From the cell containing the given text, extract its center point as [x, y] coordinate. 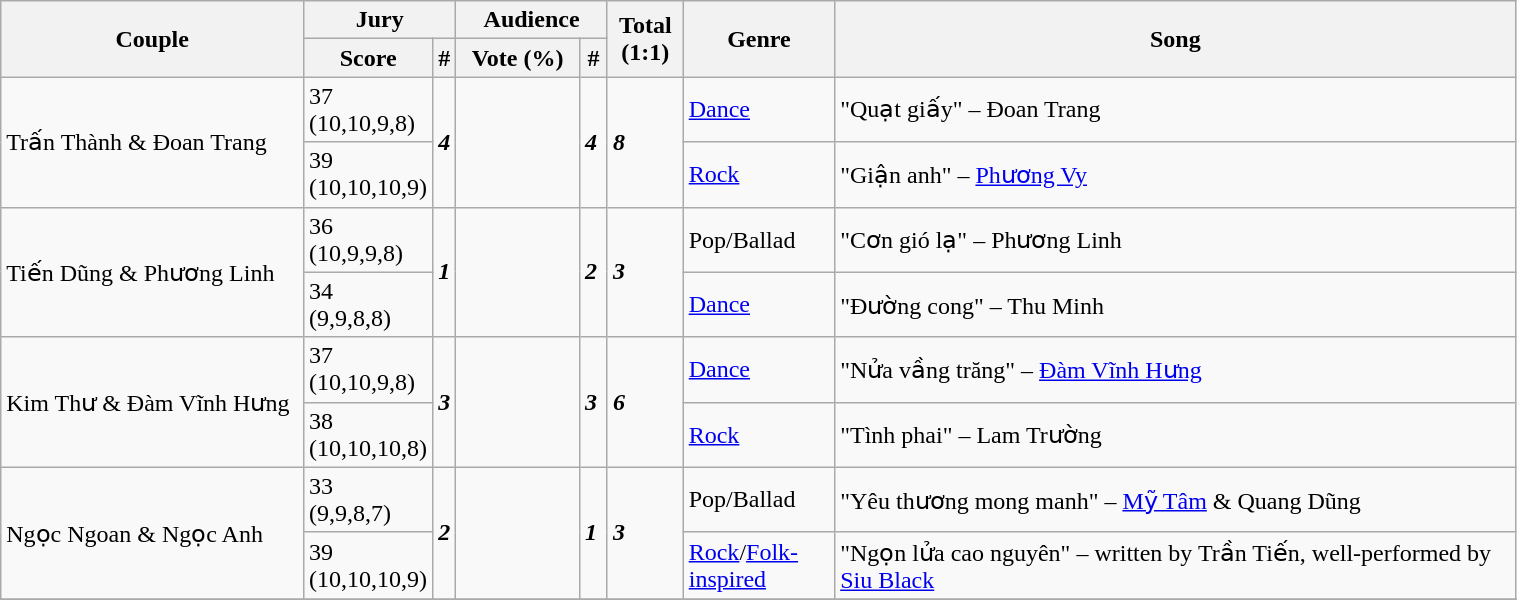
Jury [380, 20]
8 [645, 142]
Vote (%) [518, 58]
Genre [758, 39]
33 (9,9,8,7) [368, 500]
38 (10,10,10,8) [368, 434]
"Nửa vầng trăng" – Đàm Vĩnh Hưng [1176, 370]
"Tình phai" – Lam Trường [1176, 434]
"Ngọn lửa cao nguyên" – written by Trần Tiến, well-performed by Siu Black [1176, 566]
6 [645, 402]
"Giận anh" – Phương Vy [1176, 174]
36(10,9,9,8) [368, 240]
Ngọc Ngoan & Ngọc Anh [152, 533]
Trấn Thành & Đoan Trang [152, 142]
34 (9,9,8,8) [368, 304]
Kim Thư & Đàm Vĩnh Hưng [152, 402]
Score [368, 58]
"Đường cong" – Thu Minh [1176, 304]
Song [1176, 39]
Rock/Folk-inspired [758, 566]
"Cơn gió lạ" – Phương Linh [1176, 240]
"Yêu thương mong manh" – Mỹ Tâm & Quang Dũng [1176, 500]
"Quạt giấy" – Đoan Trang [1176, 110]
Audience [532, 20]
Couple [152, 39]
Tiến Dũng & Phương Linh [152, 272]
Total (1:1) [645, 39]
